Locate the cell with the specified text and output its (X, Y) center coordinate. 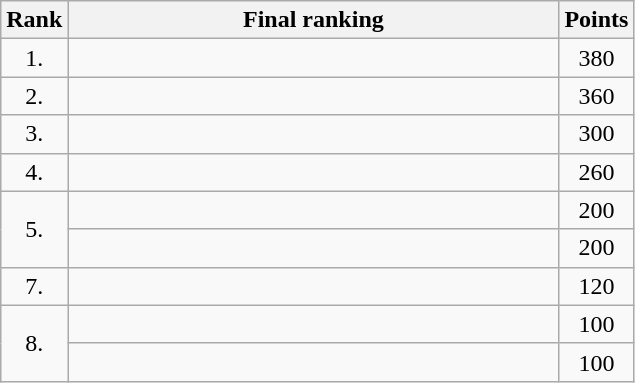
8. (34, 343)
Final ranking (314, 20)
380 (596, 58)
4. (34, 172)
1. (34, 58)
300 (596, 134)
120 (596, 286)
2. (34, 96)
7. (34, 286)
360 (596, 96)
Rank (34, 20)
Points (596, 20)
3. (34, 134)
260 (596, 172)
5. (34, 229)
